Capture the cell that displays the provided text and extract its (X, Y) central coordinate. 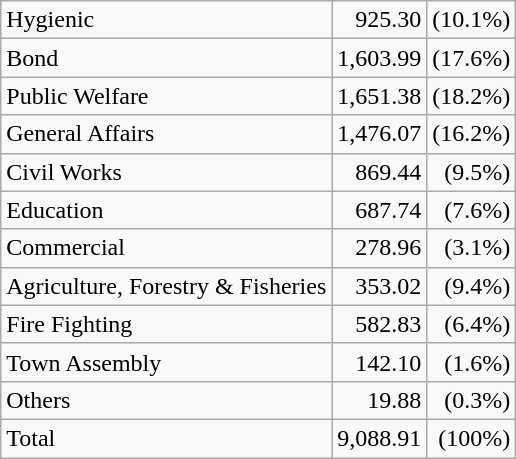
(16.2%) (472, 134)
Civil Works (166, 172)
Fire Fighting (166, 324)
(17.6%) (472, 58)
Total (166, 438)
Town Assembly (166, 362)
582.83 (380, 324)
(9.4%) (472, 286)
1,476.07 (380, 134)
Agriculture, Forestry & Fisheries (166, 286)
869.44 (380, 172)
(6.4%) (472, 324)
Education (166, 210)
687.74 (380, 210)
19.88 (380, 400)
(10.1%) (472, 20)
Public Welfare (166, 96)
925.30 (380, 20)
(1.6%) (472, 362)
Others (166, 400)
(100%) (472, 438)
353.02 (380, 286)
142.10 (380, 362)
Bond (166, 58)
(9.5%) (472, 172)
Hygienic (166, 20)
(0.3%) (472, 400)
(3.1%) (472, 248)
(18.2%) (472, 96)
9,088.91 (380, 438)
(7.6%) (472, 210)
278.96 (380, 248)
Commercial (166, 248)
1,651.38 (380, 96)
1,603.99 (380, 58)
General Affairs (166, 134)
